Identify which cell holds the provided text, then report its [x, y] central coordinate. 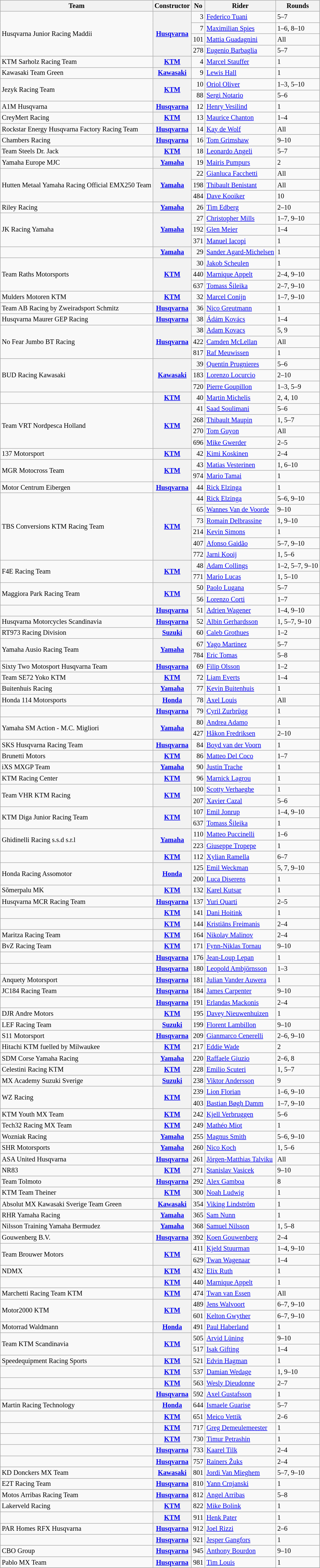
Sam Nunn [240, 1215]
517 [198, 1349]
192 [198, 230]
50 [198, 588]
Nico Koch [240, 1148]
Angel Arribas [240, 1495]
242 [198, 1114]
Yuri Quarti [240, 902]
96 [198, 779]
981 [198, 1562]
60 [198, 633]
Kjeld Stuurman [240, 1249]
Viking Lindström [240, 1204]
Maggiora Park Racing Team [77, 594]
Henk Pater [240, 1517]
Xavier Cazal [240, 801]
PAR Homes RFX Husqvarna [77, 1529]
Camden McLellan [240, 342]
Alex Gamboa [240, 1181]
Gouwenberg B.V. [77, 1238]
Wesly Dieudonne [240, 1383]
1–6, 8–10 [298, 28]
Team SE72 Yoko KTM [77, 678]
48 [198, 566]
WZ Racing [77, 1097]
199 [198, 1025]
LEF Racing Team [77, 1025]
Twan van Essen [240, 1294]
Nilsson Training Yamaha Bermudez [77, 1226]
651 [198, 1417]
30 [198, 263]
KTM Youth MX Team [77, 1114]
36 [198, 308]
365 [198, 1215]
912 [198, 1529]
125 [198, 868]
40 [198, 398]
Kjell Verbruggen [240, 1114]
18 [198, 151]
Rider [240, 6]
Marnick Lagrou [240, 779]
Tim Edberg [240, 207]
Paul Haberland [240, 1327]
CBO Group [77, 1551]
817 [198, 353]
278 [198, 51]
27 [198, 219]
43 [198, 465]
22 [198, 174]
812 [198, 1495]
Team KTM Scandinavia [77, 1343]
Buitenhuis Racing [77, 689]
Magnus Smith [240, 1137]
176 [198, 958]
SHR Motorsports [77, 1148]
110 [198, 834]
Noah Ludwig [240, 1193]
KTM Diga Junior Racing Team [77, 818]
171 [198, 946]
Anthony Bourdon [240, 1551]
16 [198, 140]
Kawasaki Team Green [77, 73]
Wannes Van de Voorde [240, 510]
300 [198, 1193]
432 [198, 1271]
Maurice Chanton [240, 118]
822 [198, 1506]
Mike Bolink [240, 1506]
Eugenio Barbaglia [240, 51]
ASA United Husqvarna [77, 1159]
974 [198, 476]
Stanislav Vasicek [240, 1170]
Team Brouwer Motors [77, 1254]
Boyd van der Voorn [240, 745]
Nikolay Malinov [240, 935]
563 [198, 1383]
Meico Vettik [240, 1417]
Justin Trache [240, 767]
1, 5–10 [298, 577]
Timur Petrashin [240, 1439]
733 [198, 1450]
Lakerveld Racing [77, 1506]
Mairis Pumpurs [240, 163]
771 [198, 577]
Team Raths Motorsports [77, 274]
Jesper Gangfors [240, 1540]
Raffaele Giuzio [240, 1058]
772 [198, 555]
Tim Louis [240, 1562]
Koen Gouwenberg [240, 1238]
207 [198, 801]
69 [198, 666]
Emilio Scuteri [240, 1070]
Matteo Del Coco [240, 756]
42 [198, 454]
SKS Husqvarna Racing Team [77, 745]
RT973 Racing Division [77, 633]
223 [198, 846]
Romain Delbrassine [240, 521]
5, 9 [298, 330]
Viktor Andersson [240, 1081]
1, 5–8 [298, 1226]
292 [198, 1181]
Greg Demeulemeester [240, 1428]
Tom Guyon [240, 431]
88 [198, 95]
422 [198, 342]
8 [298, 1181]
911 [198, 1517]
F4E Racing Team [77, 571]
Team Tolmoto [77, 1181]
Kevin Buitenhuis [240, 689]
Filip Olsson [240, 666]
65 [198, 510]
Lion Florian [240, 1092]
Anquety Motorsport [77, 980]
784 [198, 655]
Florent Lambillon [240, 1025]
Davey Nieuwenhuizen [240, 1013]
810 [198, 1484]
2–6, 8 [298, 1058]
84 [198, 745]
JC184 Racing Team [77, 991]
Motor Centrum Eibergen [77, 487]
271 [198, 1170]
No [198, 6]
Absolut MX Kawasaki Sverige Team Green [77, 1204]
Team Steels Dr. Jack [77, 151]
Henry Vesilind [240, 106]
Xylian Ramella [240, 857]
Sõmerpalu MK [77, 890]
Raf Meuwissen [240, 353]
Christopher Mills [240, 219]
Elix Ruth [240, 1271]
132 [198, 890]
537 [198, 1372]
KTM Team Theiner [77, 1193]
Ismaele Guarise [240, 1405]
90 [198, 767]
Glen Meier [240, 230]
Marcel Conijn [240, 297]
56 [198, 599]
5, 7, 9–10 [298, 868]
Kristiāns Freimanis [240, 924]
220 [198, 1058]
29 [198, 252]
717 [198, 1428]
39 [198, 364]
270 [198, 431]
Dani Hoitink [240, 913]
Jakob Scheulen [240, 263]
214 [198, 532]
Rounds [298, 6]
2–7 [298, 1383]
19 [198, 163]
Kaarel Tilk [240, 1450]
474 [198, 1294]
198 [198, 185]
4 [198, 62]
505 [198, 1338]
DJR Andre Motors [77, 1013]
1–3, 5–9 [298, 387]
Celestini Racing KTM [77, 1070]
80 [198, 722]
945 [198, 1551]
Riley Racing [77, 207]
Afonso Gaidão [240, 543]
629 [198, 1260]
Leopold Ambjörnsson [240, 969]
Kimi Koskinen [240, 454]
Jens Walvoort [240, 1305]
144 [198, 924]
Emil Weckman [240, 868]
730 [198, 1439]
MX Academy Suzuki Sverige [77, 1081]
Jezyk Racing Team [77, 90]
Team VRT Nordpesca Holland [77, 426]
Paolo Lugana [240, 588]
Kevin Simons [240, 532]
Mike Gwerder [240, 442]
392 [198, 1238]
S11 Motorsport [77, 1036]
Bastian Bøgh Damm [240, 1103]
1, 6–10 [298, 465]
Matteo Puccinelli [240, 834]
67 [198, 644]
Kay de Wolf [240, 129]
Leonardo Angeli [240, 151]
Ghidinelli Racing s.s.d s.r.l [77, 840]
32 [198, 297]
Yamaha Europe MJC [77, 163]
Lewis Hall [240, 73]
Adrien Wagener [240, 610]
Matias Vesterinen [240, 465]
Gianmarco Cenerelli [240, 1036]
Gianluca Facchetti [240, 174]
78 [198, 700]
757 [198, 1462]
Pablo MX Team [77, 1562]
Fynn-Niklas Tornau [240, 946]
E2T Racing Team [77, 1484]
354 [198, 1204]
Albin Gerhardsson [240, 621]
BUD Racing Kawasaki [77, 375]
268 [198, 420]
Martin Racing Technology [77, 1405]
MGR Motocross Team [77, 470]
3 [198, 17]
Ádám Kovács [240, 319]
Kelton Gwyther [240, 1316]
Quentin Prugnieres [240, 364]
601 [198, 1316]
921 [198, 1540]
No Fear Jumbo BT Racing [77, 341]
RHR Yamaha Racing [77, 1215]
Luca Diserens [240, 879]
Yamaha Ausio Racing Team [77, 649]
51 [198, 610]
Motos Arribas Racing Team [77, 1495]
191 [198, 1002]
BvZ Racing Team [77, 946]
Eric Tomas [240, 655]
Team [77, 6]
Arvid Lüning [240, 1338]
Sander Agard-Michelsen [240, 252]
1–6 [298, 834]
NR83 [77, 1170]
1–6, 9–10 [298, 1092]
Erlandas Mackonis [240, 1002]
228 [198, 1070]
Andrea Adamo [240, 722]
Pierre Goupillon [240, 387]
100 [198, 789]
Hutten Metaal Yamaha Racing Official EMX250 Team [77, 185]
Axel Louis [240, 700]
107 [198, 812]
Husqvarna Junior Racing Maddii [77, 34]
Dave Kooiker [240, 196]
101 [198, 39]
Oriol Oliver [240, 84]
Honda 114 Motorsports [77, 700]
592 [198, 1394]
Sergi Notario [240, 95]
Karel Kutsar [240, 890]
2–6, 9–10 [298, 1036]
209 [198, 1036]
720 [198, 387]
484 [198, 196]
521 [198, 1361]
Mario Lucas [240, 577]
6–7 [298, 857]
Marcel Stauffer [240, 62]
Honda Racing Assomotor [77, 874]
Rainers Žuks [240, 1462]
Jörgen-Matthias Talviku [240, 1159]
801 [198, 1473]
2, 4, 10 [298, 398]
371 [198, 241]
1–2, 5–7, 9–10 [298, 566]
Maritza Racing Team [77, 935]
Isak Gifting [240, 1349]
Eddie Wade [240, 1047]
183 [198, 375]
79 [198, 711]
112 [198, 857]
77 [198, 689]
164 [198, 935]
73 [198, 521]
Emil Jonrup [240, 812]
491 [198, 1327]
261 [198, 1159]
Yamaha SM Action - M.C. Migliori [77, 728]
Thibault Maupin [240, 420]
137 Motorsport [77, 454]
Adam Collings [240, 566]
KTM Sarholz Racing Team [77, 62]
137 [198, 902]
Caleb Grothues [240, 633]
141 [198, 913]
Axel Gustafsson [240, 1394]
Håkon Fredriksen [240, 734]
200 [198, 879]
Team VHR KTM Racing [77, 795]
Sixty Two Motosport Husqvarna Team [77, 666]
Lorenzo Corti [240, 599]
Samuel Nilsson [240, 1226]
260 [198, 1148]
KD Donckers MX Team [77, 1473]
Wozniak Racing [77, 1137]
Motor2000 KTM [77, 1310]
403 [198, 1103]
238 [198, 1081]
41 [198, 409]
184 [198, 991]
Team AB Racing by Zweiradsport Schmitz [77, 308]
Motorrad Waldmann [77, 1327]
Lorenzo Locurcio [240, 375]
239 [198, 1092]
255 [198, 1137]
Speedequipment Racing Sports [77, 1361]
Hitachi KTM fuelled by Milwaukee [77, 1047]
7 [198, 28]
1–3 [298, 969]
A1M Husqvarna [77, 106]
SDM Corse Yamaha Racing [77, 1058]
Tom Grimshaw [240, 140]
Maximilian Spies [240, 28]
Federico Tuani [240, 17]
Mulders Motoren KTM [77, 297]
2–7, 9–10 [298, 286]
Jean-Loup Lepan [240, 958]
Mario Tamai [240, 476]
26 [198, 207]
1–3, 5–10 [298, 84]
14 [198, 129]
Husqvarna Maurer GEP Racing [77, 319]
2–4, 9–10 [298, 274]
iXS MXGP Team [77, 767]
368 [198, 1226]
644 [198, 1405]
72 [198, 678]
Adam Kovacs [240, 330]
217 [198, 1047]
Thibault Benistant [240, 185]
181 [198, 980]
Constructor [172, 6]
Brunetti Motors [77, 756]
427 [198, 734]
Nico Greutmann [240, 308]
Julian Vander Auwera [240, 980]
411 [198, 1249]
Joel Rizzi [240, 1529]
489 [198, 1305]
CreyMert Racing [77, 118]
407 [198, 543]
Jordi Van Mieghem [240, 1473]
Husqvarna MCR Racing Team [77, 902]
Manuel Iacopi [240, 241]
Mathéo Miot [240, 1126]
Saad Soulimani [240, 409]
12 [198, 106]
Scotty Verhaeghe [240, 789]
Yann Crnjanski [240, 1484]
KTM Racing Center [77, 779]
Martin Michelis [240, 398]
180 [198, 969]
52 [198, 621]
Marchetti Racing Team KTM [77, 1294]
Chambers Racing [77, 140]
Cyril Zurbrügg [240, 711]
195 [198, 1013]
Damian Wedage [240, 1372]
JK Racing Yamaha [77, 230]
249 [198, 1126]
696 [198, 442]
Husqvarna Motorcycles Scandinavia [77, 621]
NDMX [77, 1271]
Rockstar Energy Husqvarna Factory Racing Team [77, 129]
Giuseppe Tropepe [240, 846]
TBS Conversions KTM Racing Team [77, 526]
Jarni Kooij [240, 555]
Twan Wagenaar [240, 1260]
Mattia Guadagnini [240, 39]
13 [198, 118]
Yago Martinez [240, 644]
1, 5–7, 9–10 [298, 621]
Tech32 Racing MX Team [77, 1126]
86 [198, 756]
Edvin Hagman [240, 1361]
Liam Everts [240, 678]
James Carpenter [240, 991]
